Capture the cell that displays the provided text and extract its (x, y) central coordinate. 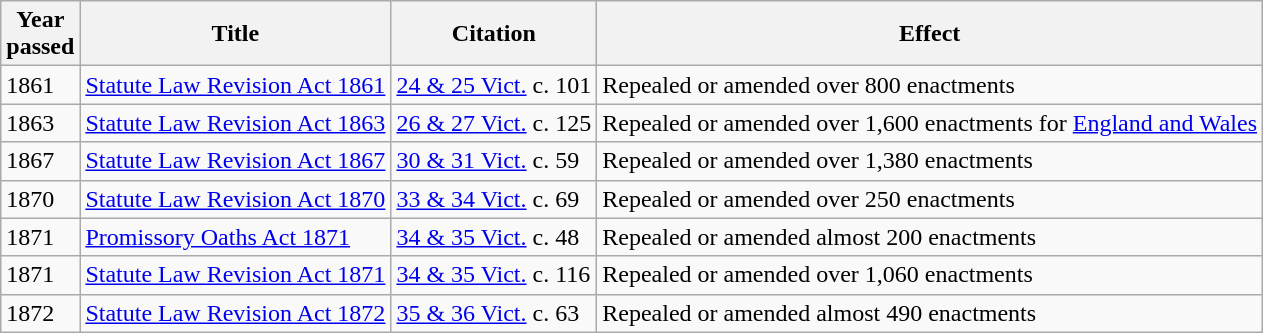
Repealed or amended over 250 enactments (930, 199)
Repealed or amended over 1,060 enactments (930, 275)
Repealed or amended almost 490 enactments (930, 313)
30 & 31 Vict. c. 59 (494, 161)
Citation (494, 34)
Title (236, 34)
1861 (40, 85)
Statute Law Revision Act 1872 (236, 313)
Statute Law Revision Act 1871 (236, 275)
Statute Law Revision Act 1861 (236, 85)
Statute Law Revision Act 1863 (236, 123)
1867 (40, 161)
34 & 35 Vict. c. 48 (494, 237)
1872 (40, 313)
1863 (40, 123)
1870 (40, 199)
33 & 34 Vict. c. 69 (494, 199)
Statute Law Revision Act 1870 (236, 199)
Repealed or amended over 1,600 enactments for England and Wales (930, 123)
35 & 36 Vict. c. 63 (494, 313)
Repealed or amended over 1,380 enactments (930, 161)
Repealed or amended over 800 enactments (930, 85)
Effect (930, 34)
24 & 25 Vict. c. 101 (494, 85)
Statute Law Revision Act 1867 (236, 161)
Yearpassed (40, 34)
Promissory Oaths Act 1871 (236, 237)
26 & 27 Vict. c. 125 (494, 123)
Repealed or amended almost 200 enactments (930, 237)
34 & 35 Vict. c. 116 (494, 275)
